Extract the (X, Y) coordinate from the center of the cell holding the provided text.  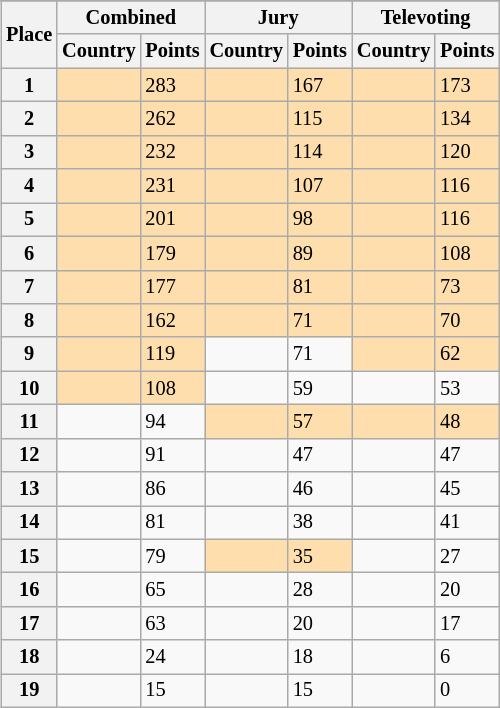
1 (29, 85)
Jury (278, 18)
41 (467, 523)
70 (467, 321)
5 (29, 220)
28 (320, 590)
24 (172, 657)
Place (29, 34)
35 (320, 556)
167 (320, 85)
11 (29, 422)
Combined (130, 18)
59 (320, 388)
16 (29, 590)
115 (320, 119)
46 (320, 489)
134 (467, 119)
177 (172, 287)
262 (172, 119)
38 (320, 523)
45 (467, 489)
63 (172, 624)
86 (172, 489)
27 (467, 556)
231 (172, 186)
3 (29, 152)
57 (320, 422)
119 (172, 354)
12 (29, 455)
14 (29, 523)
89 (320, 253)
162 (172, 321)
79 (172, 556)
13 (29, 489)
179 (172, 253)
283 (172, 85)
114 (320, 152)
10 (29, 388)
19 (29, 691)
48 (467, 422)
232 (172, 152)
120 (467, 152)
8 (29, 321)
94 (172, 422)
0 (467, 691)
73 (467, 287)
62 (467, 354)
201 (172, 220)
53 (467, 388)
65 (172, 590)
2 (29, 119)
Televoting (426, 18)
4 (29, 186)
91 (172, 455)
107 (320, 186)
98 (320, 220)
173 (467, 85)
7 (29, 287)
9 (29, 354)
